Pinpoint the cell where the given text exists, returning its (x, y) midpoint coordinate. 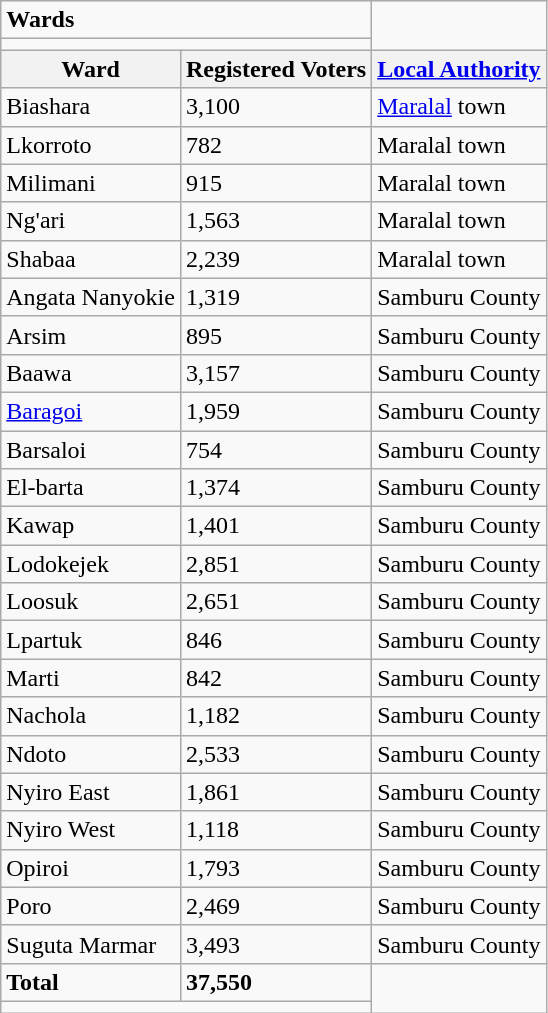
754 (276, 449)
Lkorroto (91, 145)
3,100 (276, 107)
2,851 (276, 564)
Lpartuk (91, 640)
895 (276, 335)
842 (276, 678)
Milimani (91, 183)
2,533 (276, 754)
1,182 (276, 716)
Wards (186, 20)
2,239 (276, 259)
Local Authority (459, 69)
Opiroi (91, 868)
846 (276, 640)
Ng'ari (91, 221)
Marti (91, 678)
782 (276, 145)
2,469 (276, 906)
Nachola (91, 716)
1,563 (276, 221)
1,319 (276, 297)
Poro (91, 906)
1,401 (276, 526)
Barsaloi (91, 449)
3,493 (276, 944)
1,861 (276, 792)
El-barta (91, 488)
Biashara (91, 107)
Loosuk (91, 602)
Total (91, 982)
2,651 (276, 602)
1,793 (276, 868)
Suguta Marmar (91, 944)
Angata Nanyokie (91, 297)
Baawa (91, 373)
Kawap (91, 526)
Baragoi (91, 411)
915 (276, 183)
1,118 (276, 830)
Arsim (91, 335)
3,157 (276, 373)
Ndoto (91, 754)
Nyiro East (91, 792)
Registered Voters (276, 69)
1,374 (276, 488)
1,959 (276, 411)
Ward (91, 69)
Shabaa (91, 259)
37,550 (276, 982)
Nyiro West (91, 830)
Lodokejek (91, 564)
